Capture the cell that displays the provided text and extract its [x, y] central coordinate. 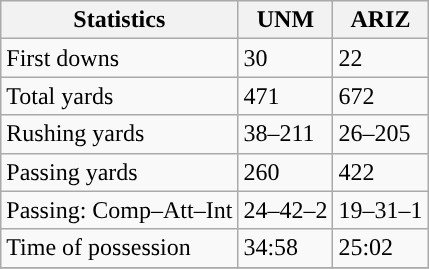
Time of possession [120, 248]
UNM [286, 20]
471 [286, 96]
26–205 [380, 134]
30 [286, 58]
672 [380, 96]
34:58 [286, 248]
38–211 [286, 134]
24–42–2 [286, 210]
19–31–1 [380, 210]
Rushing yards [120, 134]
25:02 [380, 248]
Passing: Comp–Att–Int [120, 210]
Passing yards [120, 172]
422 [380, 172]
22 [380, 58]
Total yards [120, 96]
First downs [120, 58]
260 [286, 172]
Statistics [120, 20]
ARIZ [380, 20]
